For the text-containing cell, return its midpoint in (X, Y) coordinate format. 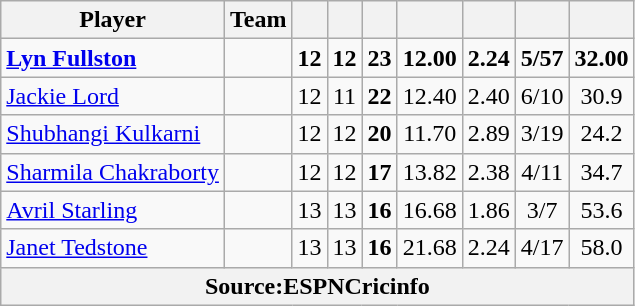
58.0 (602, 248)
3/19 (542, 134)
32.00 (602, 58)
Source:ESPNCricinfo (318, 286)
Jackie Lord (113, 96)
34.7 (602, 172)
12.00 (430, 58)
Player (113, 20)
Team (258, 20)
Shubhangi Kulkarni (113, 134)
11 (344, 96)
17 (380, 172)
Sharmila Chakraborty (113, 172)
4/11 (542, 172)
23 (380, 58)
Lyn Fullston (113, 58)
2.38 (488, 172)
21.68 (430, 248)
13.82 (430, 172)
4/17 (542, 248)
24.2 (602, 134)
6/10 (542, 96)
11.70 (430, 134)
16.68 (430, 210)
Avril Starling (113, 210)
22 (380, 96)
5/57 (542, 58)
30.9 (602, 96)
12.40 (430, 96)
1.86 (488, 210)
3/7 (542, 210)
Janet Tedstone (113, 248)
2.40 (488, 96)
53.6 (602, 210)
20 (380, 134)
2.89 (488, 134)
